Return the (x, y) coordinate for the center point of the cell that contains the specified text.  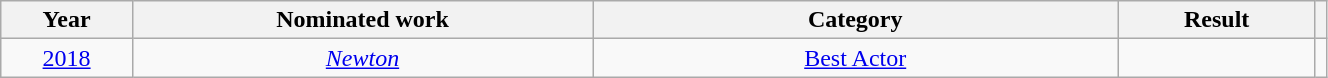
2018 (67, 58)
Year (67, 20)
Result (1216, 20)
Newton (362, 58)
Best Actor (856, 58)
Category (856, 20)
Nominated work (362, 20)
